Capture the cell that displays the provided text and extract its (X, Y) central coordinate. 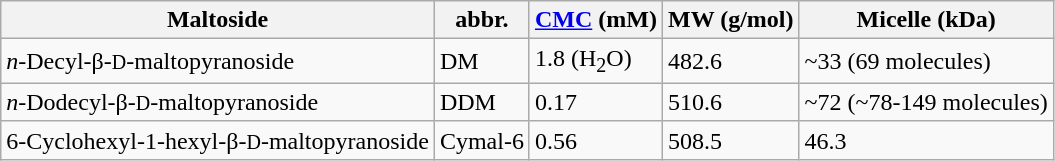
0.56 (596, 140)
482.6 (730, 61)
1.8 (H2O) (596, 61)
0.17 (596, 102)
n-Dodecyl-β-D-maltopyranoside (218, 102)
DM (482, 61)
n-Decyl-β-D-maltopyranoside (218, 61)
Maltoside (218, 20)
46.3 (926, 140)
CMC (mM) (596, 20)
Cymal-6 (482, 140)
508.5 (730, 140)
510.6 (730, 102)
~33 (69 molecules) (926, 61)
DDM (482, 102)
abbr. (482, 20)
Micelle (kDa) (926, 20)
MW (g/mol) (730, 20)
6-Cyclohexyl-1-hexyl-β-D-maltopyranoside (218, 140)
~72 (~78-149 molecules) (926, 102)
